From the cell containing the given text, extract its center point as (X, Y) coordinate. 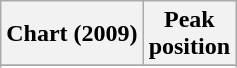
Chart (2009) (72, 34)
Peakposition (189, 34)
